Provide the [x, y] coordinate of the cell's center where the given text is located.  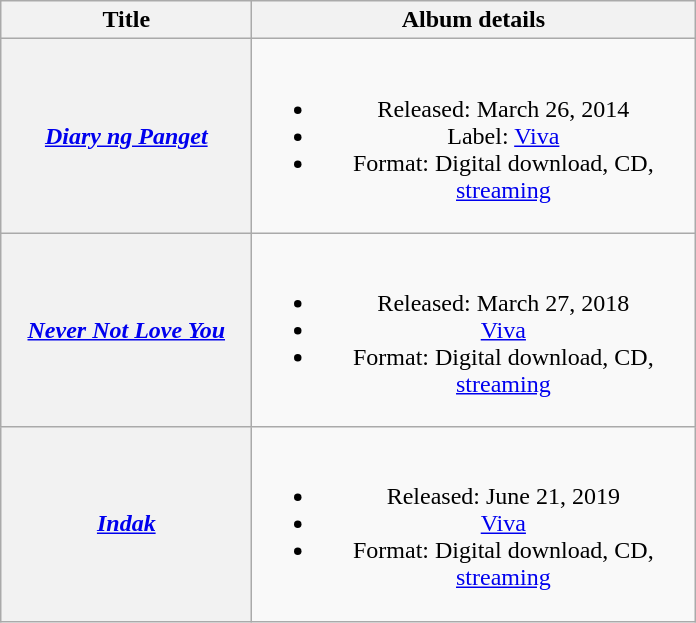
Released: June 21, 2019 VivaFormat: Digital download, CD, streaming [474, 524]
Diary ng Panget [126, 136]
Released: March 26, 2014 Label: VivaFormat: Digital download, CD, streaming [474, 136]
Album details [474, 20]
Indak [126, 524]
Released: March 27, 2018 VivaFormat: Digital download, CD, streaming [474, 330]
Title [126, 20]
Never Not Love You [126, 330]
